Pinpoint the cell where the given text exists, returning its (X, Y) midpoint coordinate. 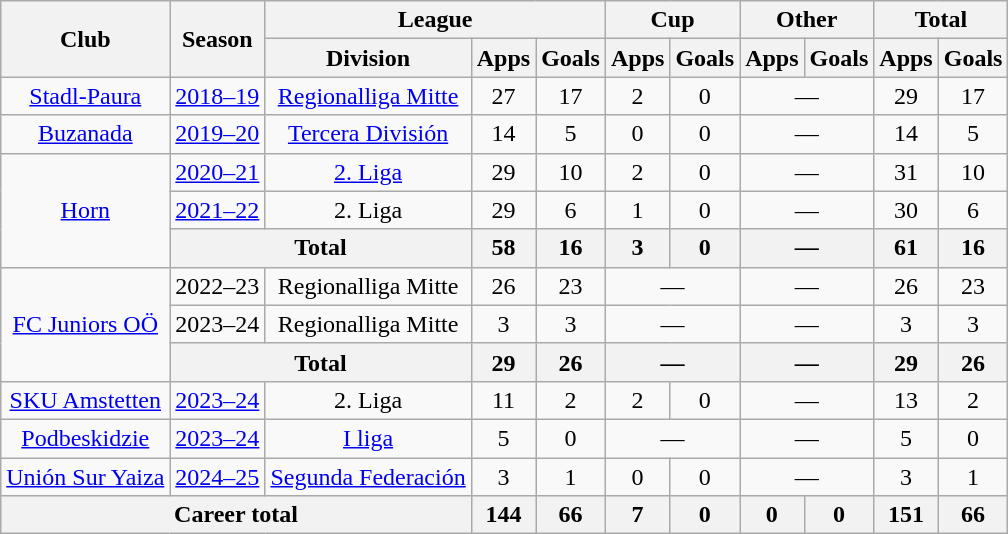
Cup (672, 20)
58 (503, 248)
SKU Amstetten (86, 400)
Career total (236, 515)
2021–22 (218, 210)
Horn (86, 210)
11 (503, 400)
31 (906, 172)
2024–25 (218, 477)
144 (503, 515)
2020–21 (218, 172)
Other (807, 20)
Division (368, 58)
2018–19 (218, 96)
FC Juniors OÖ (86, 324)
27 (503, 96)
I liga (368, 438)
Podbeskidzie (86, 438)
13 (906, 400)
League (436, 20)
Segunda Federación (368, 477)
Unión Sur Yaiza (86, 477)
2019–20 (218, 134)
Stadl-Paura (86, 96)
61 (906, 248)
7 (637, 515)
2022–23 (218, 286)
Season (218, 39)
Buzanada (86, 134)
Tercera División (368, 134)
151 (906, 515)
30 (906, 210)
Club (86, 39)
